Capture the cell that displays the provided text and extract its (x, y) central coordinate. 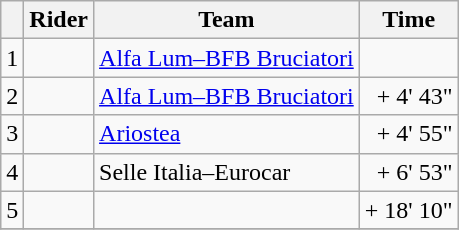
4 (12, 172)
Ariostea (227, 134)
Team (227, 20)
2 (12, 96)
1 (12, 58)
+ 4' 55" (408, 134)
5 (12, 210)
+ 18' 10" (408, 210)
+ 4' 43" (408, 96)
Rider (59, 20)
+ 6' 53" (408, 172)
3 (12, 134)
Time (408, 20)
Selle Italia–Eurocar (227, 172)
